From the cell containing the given text, extract its center point as (X, Y) coordinate. 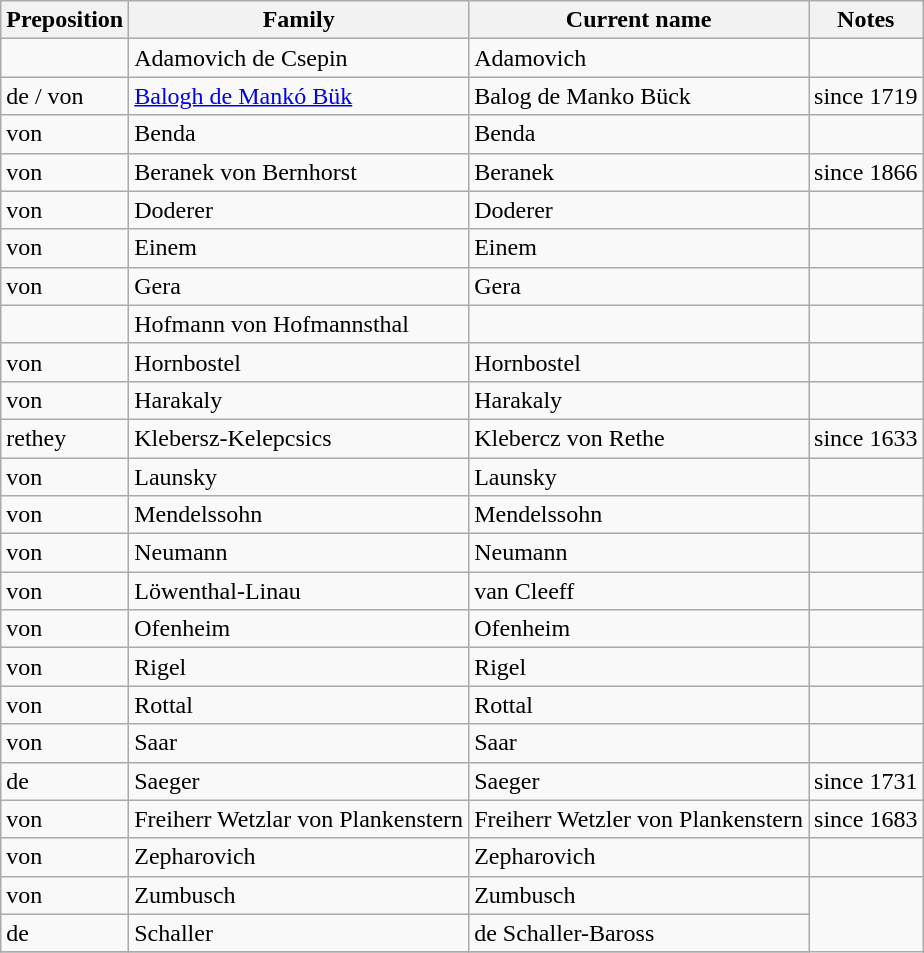
Notes (866, 20)
Preposition (65, 20)
Balog de Manko Bück (639, 96)
de / von (65, 96)
Beranek von Bernhorst (299, 172)
Family (299, 20)
Current name (639, 20)
rethey (65, 438)
Löwenthal-Linau (299, 591)
Klebersz-Kelepcsics (299, 438)
Klebercz von Rethe (639, 438)
since 1731 (866, 781)
Hofmann von Hofmannsthal (299, 324)
Adamovich de Csepin (299, 58)
since 1633 (866, 438)
van Cleeff (639, 591)
Schaller (299, 933)
Balogh de Mankó Bük (299, 96)
Freiherr Wetzler von Plankenstern (639, 819)
Adamovich (639, 58)
since 1866 (866, 172)
Beranek (639, 172)
Freiherr Wetzlar von Plankenstern (299, 819)
since 1683 (866, 819)
de Schaller-Baross (639, 933)
since 1719 (866, 96)
